From the cell containing the given text, extract its center point as [X, Y] coordinate. 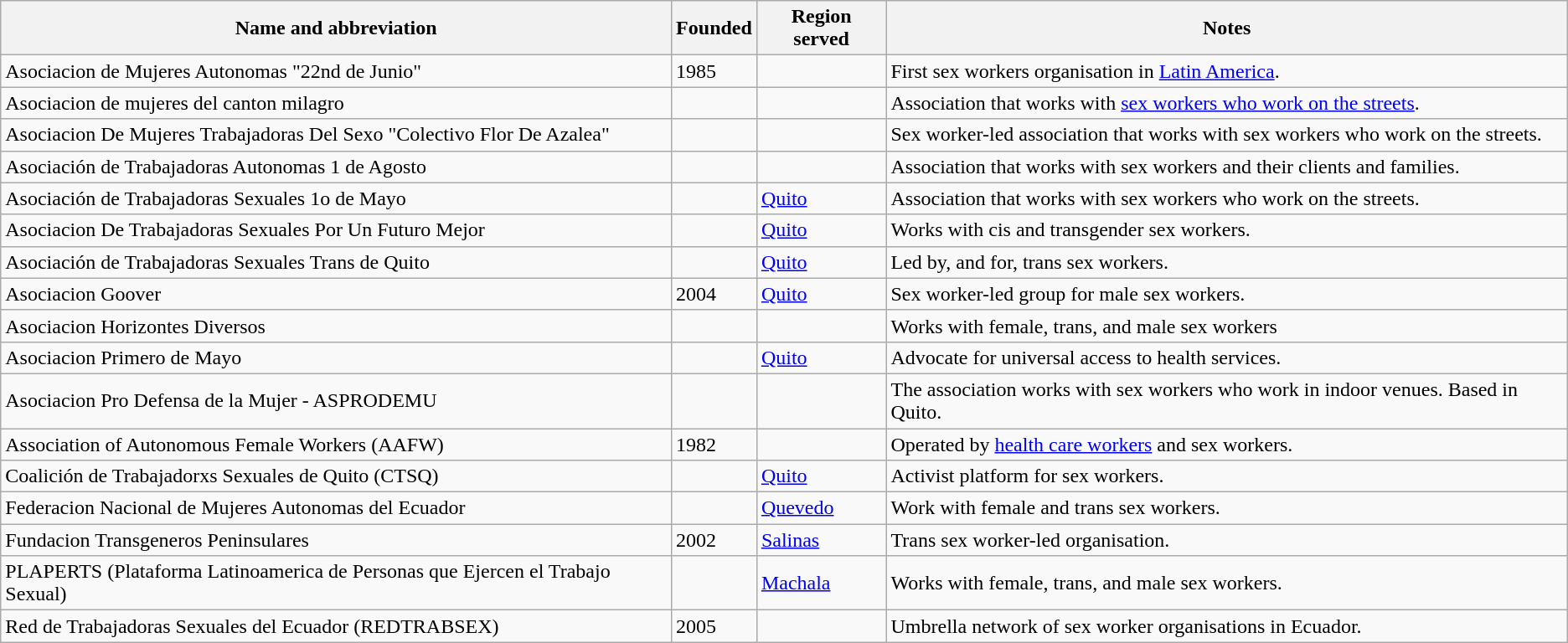
2005 [714, 626]
2004 [714, 294]
Led by, and for, trans sex workers. [1226, 262]
Umbrella network of sex worker organisations in Ecuador. [1226, 626]
Sex worker-led association that works with sex workers who work on the streets. [1226, 135]
PLAPERTS (Plataforma Latinoamerica de Personas que Ejercen el Trabajo Sexual) [337, 583]
Salinas [821, 540]
Founded [714, 28]
Asociacion Horizontes Diversos [337, 326]
Works with female, trans, and male sex workers. [1226, 583]
Asociacion De Mujeres Trabajadoras Del Sexo "Colectivo Flor De Azalea" [337, 135]
Asociacion De Trabajadoras Sexuales Por Un Futuro Mejor [337, 230]
Coalición de Trabajadorxs Sexuales de Quito (CTSQ) [337, 476]
Federacion Nacional de Mujeres Autonomas del Ecuador [337, 508]
Asociacion de Mujeres Autonomas "22nd de Junio" [337, 71]
Name and abbreviation [337, 28]
Red de Trabajadoras Sexuales del Ecuador (REDTRABSEX) [337, 626]
Asociación de Trabajadoras Sexuales 1o de Mayo [337, 198]
Association that works with sex workers and their clients and families. [1226, 167]
Activist platform for sex workers. [1226, 476]
Work with female and trans sex workers. [1226, 508]
Asociacion Primero de Mayo [337, 358]
Advocate for universal access to health services. [1226, 358]
Asociación de Trabajadoras Autonomas 1 de Agosto [337, 167]
2002 [714, 540]
Asociación de Trabajadoras Sexuales Trans de Quito [337, 262]
Asociacion de mujeres del canton milagro [337, 103]
Works with cis and transgender sex workers. [1226, 230]
Association of Autonomous Female Workers (AAFW) [337, 445]
Asociacion Pro Defensa de la Mujer - ASPRODEMU [337, 400]
Machala [821, 583]
Works with female, trans, and male sex workers [1226, 326]
Asociacion Goover [337, 294]
Quevedo [821, 508]
The association works with sex workers who work in indoor venues. Based in Quito. [1226, 400]
Sex worker-led group for male sex workers. [1226, 294]
1985 [714, 71]
Fundacion Transgeneros Peninsulares [337, 540]
Trans sex worker-led organisation. [1226, 540]
First sex workers organisation in Latin America. [1226, 71]
1982 [714, 445]
Region served [821, 28]
Notes [1226, 28]
Operated by health care workers and sex workers. [1226, 445]
